From the cell containing the given text, extract its center point as [x, y] coordinate. 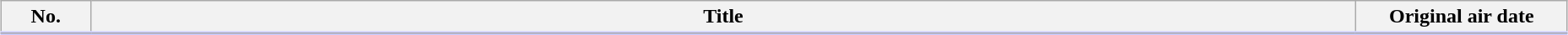
Title [723, 17]
Original air date [1462, 17]
No. [46, 17]
